Search for the cell housing the specified text and yield its (X, Y) center coordinate. 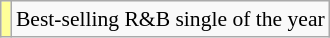
Best-selling R&B single of the year (170, 19)
